Capture the cell that displays the provided text and extract its (X, Y) central coordinate. 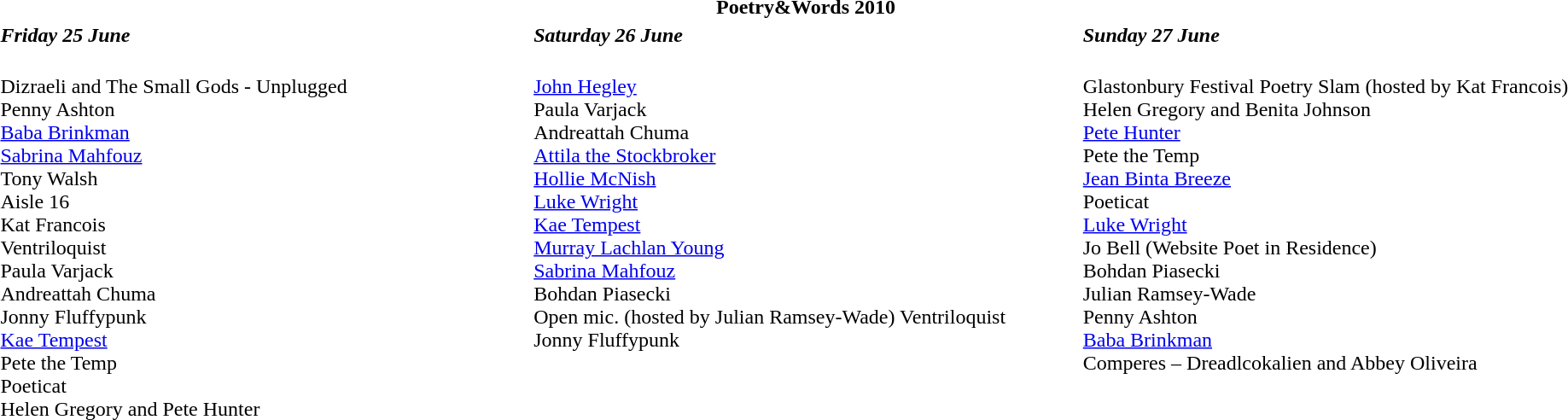
Saturday 26 June (806, 35)
